Extract the [X, Y] coordinate from the center of the cell holding the provided text.  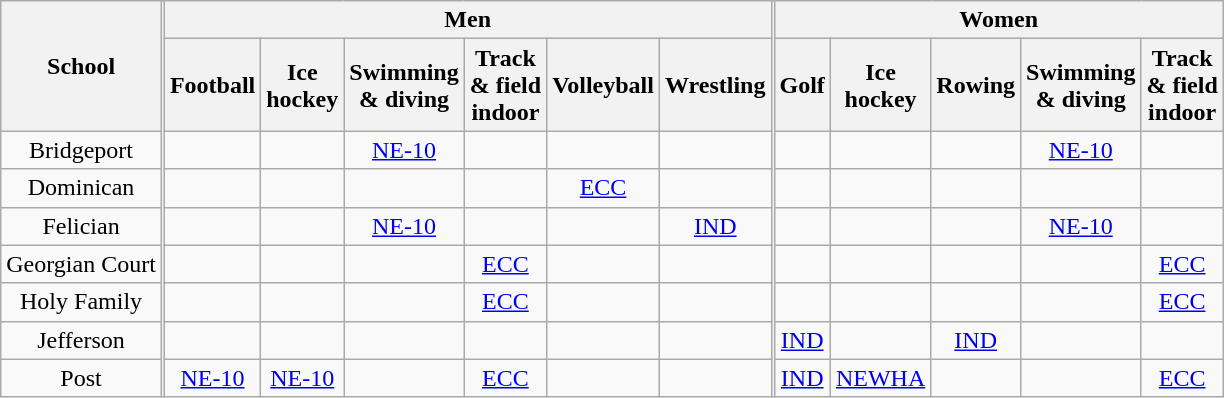
Dominican [82, 188]
Felician [82, 226]
Bridgeport [82, 150]
Georgian Court [82, 264]
Men [468, 20]
School [82, 66]
NEWHA [880, 378]
Holy Family [82, 302]
Golf [802, 85]
Women [998, 20]
Jefferson [82, 340]
Wrestling [715, 85]
Football [212, 85]
Rowing [976, 85]
Volleyball [604, 85]
Post [82, 378]
